For the text-containing cell, return its midpoint in [x, y] coordinate format. 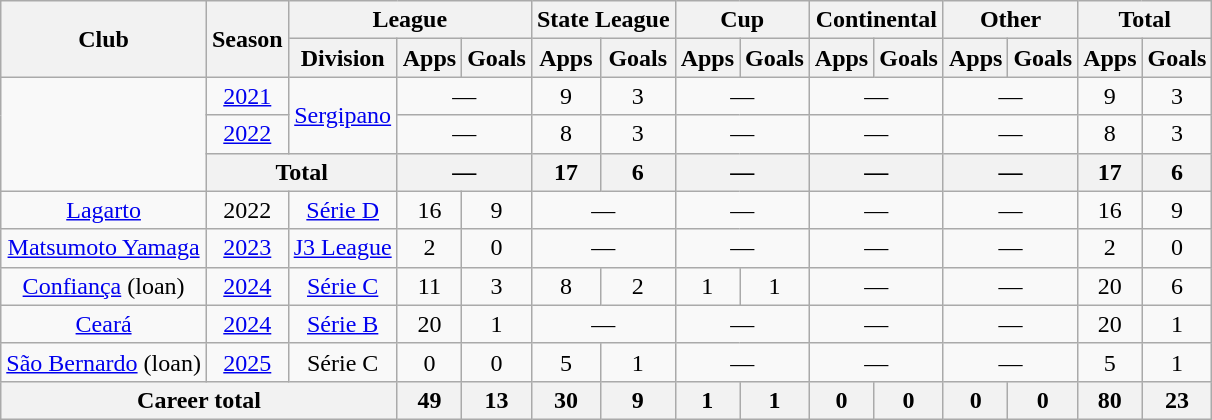
Matsumoto Yamaga [104, 248]
Division [342, 58]
13 [497, 400]
80 [1110, 400]
2021 [247, 96]
Sergipano [342, 115]
Other [1010, 20]
J3 League [342, 248]
League [410, 20]
Season [247, 39]
Série D [342, 210]
Career total [199, 400]
2023 [247, 248]
Série B [342, 324]
Confiança (loan) [104, 286]
Club [104, 39]
30 [566, 400]
49 [429, 400]
11 [429, 286]
Cup [742, 20]
São Bernardo (loan) [104, 362]
Lagarto [104, 210]
State League [603, 20]
2025 [247, 362]
Continental [876, 20]
Ceará [104, 324]
23 [1177, 400]
